Return (x, y) of the center of cell containing provided text 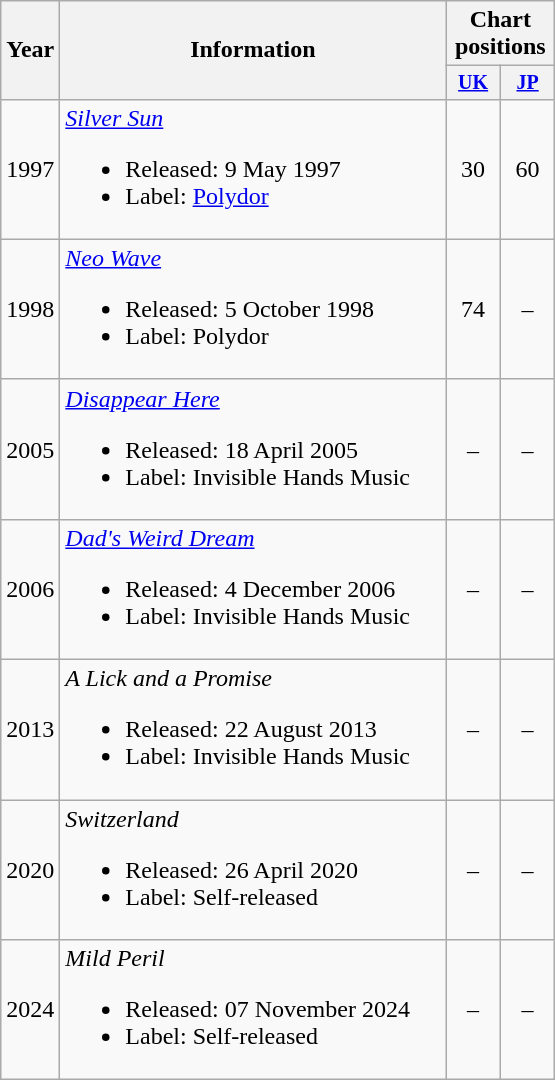
UK (473, 82)
Silver SunReleased: 9 May 1997Label: Polydor (253, 169)
Information (253, 50)
A Lick and a PromiseReleased: 22 August 2013Label: Invisible Hands Music (253, 730)
1998 (30, 309)
Disappear HereReleased: 18 April 2005Label: Invisible Hands Music (253, 449)
Mild PerilReleased: 07 November 2024Label: Self-released (253, 1010)
Chart positions (500, 34)
SwitzerlandReleased: 26 April 2020Label: Self-released (253, 870)
1997 (30, 169)
2024 (30, 1010)
Neo WaveReleased: 5 October 1998Label: Polydor (253, 309)
74 (473, 309)
30 (473, 169)
60 (527, 169)
2020 (30, 870)
2006 (30, 589)
2013 (30, 730)
2005 (30, 449)
Dad's Weird DreamReleased: 4 December 2006Label: Invisible Hands Music (253, 589)
Year (30, 50)
JP (527, 82)
